Output the (x, y) coordinate of the center of the cell containing the given text.  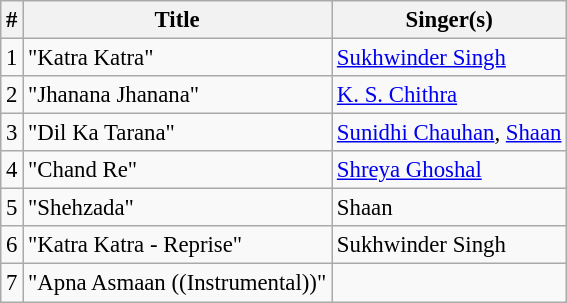
7 (12, 283)
6 (12, 245)
Sunidhi Chauhan, Shaan (450, 133)
Singer(s) (450, 20)
Shaan (450, 208)
K. S. Chithra (450, 95)
"Apna Asmaan ((Instrumental))" (178, 283)
# (12, 20)
2 (12, 95)
"Katra Katra" (178, 58)
Title (178, 20)
4 (12, 170)
"Shehzada" (178, 208)
Shreya Ghoshal (450, 170)
"Dil Ka Tarana" (178, 133)
3 (12, 133)
"Jhanana Jhanana" (178, 95)
5 (12, 208)
"Katra Katra - Reprise" (178, 245)
"Chand Re" (178, 170)
1 (12, 58)
